Locate the cell with the specified text and output its [x, y] center coordinate. 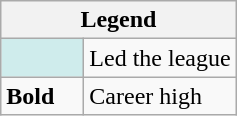
Bold [42, 96]
Career high [160, 96]
Legend [118, 20]
Led the league [160, 58]
